Pinpoint the cell where the given text exists, returning its (x, y) midpoint coordinate. 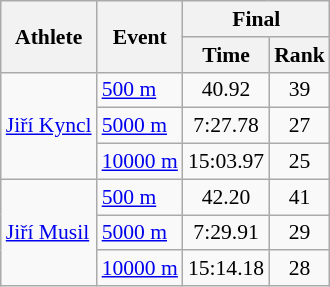
25 (300, 162)
29 (300, 233)
27 (300, 126)
28 (300, 269)
Jiří Kyncl (49, 126)
7:27.78 (226, 126)
40.92 (226, 90)
39 (300, 90)
Event (140, 36)
7:29.91 (226, 233)
15:03.97 (226, 162)
41 (300, 197)
Time (226, 55)
Final (256, 19)
Jiří Musil (49, 232)
Athlete (49, 36)
Rank (300, 55)
42.20 (226, 197)
15:14.18 (226, 269)
